From the cell containing the given text, extract its center point as [x, y] coordinate. 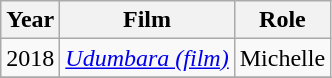
Year [30, 20]
Film [147, 20]
Role [282, 20]
Michelle [282, 58]
Udumbara (film) [147, 58]
2018 [30, 58]
